Extract the (X, Y) coordinate from the center of the cell holding the provided text.  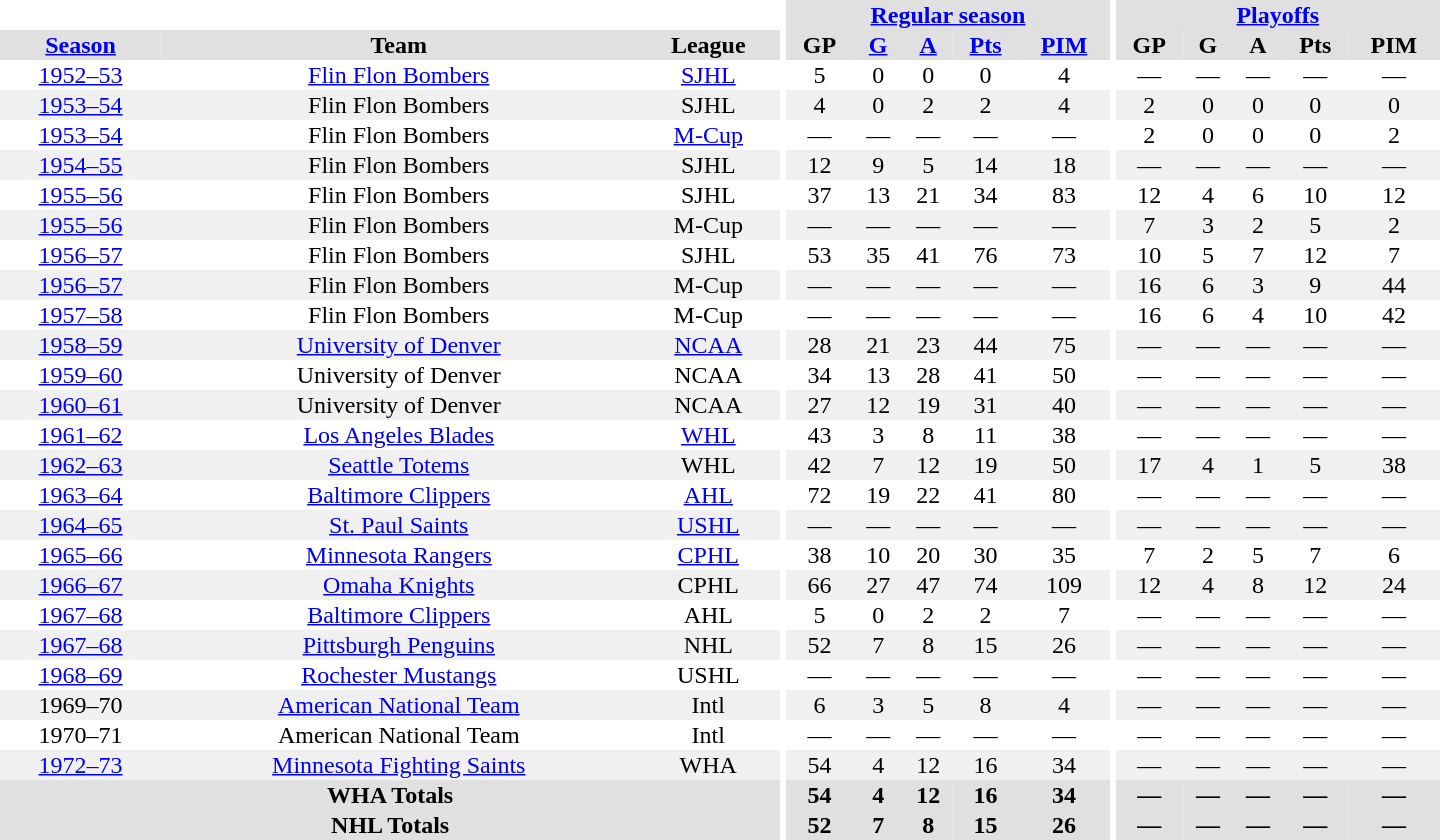
NHL Totals (390, 825)
1966–67 (80, 585)
47 (928, 585)
Minnesota Fighting Saints (398, 765)
1952–53 (80, 75)
1959–60 (80, 375)
80 (1064, 495)
31 (986, 405)
14 (986, 165)
1958–59 (80, 345)
20 (928, 555)
1969–70 (80, 705)
37 (820, 195)
109 (1064, 585)
1 (1258, 465)
St. Paul Saints (398, 525)
17 (1150, 465)
1972–73 (80, 765)
WHA (708, 765)
1964–65 (80, 525)
Minnesota Rangers (398, 555)
74 (986, 585)
1957–58 (80, 315)
40 (1064, 405)
1962–63 (80, 465)
Omaha Knights (398, 585)
22 (928, 495)
30 (986, 555)
1968–69 (80, 675)
1954–55 (80, 165)
83 (1064, 195)
75 (1064, 345)
WHA Totals (390, 795)
66 (820, 585)
53 (820, 255)
1970–71 (80, 735)
Playoffs (1278, 15)
Los Angeles Blades (398, 435)
1960–61 (80, 405)
NHL (708, 645)
18 (1064, 165)
Rochester Mustangs (398, 675)
1965–66 (80, 555)
23 (928, 345)
43 (820, 435)
76 (986, 255)
73 (1064, 255)
Pittsburgh Penguins (398, 645)
24 (1394, 585)
1963–64 (80, 495)
Seattle Totems (398, 465)
Team (398, 45)
League (708, 45)
11 (986, 435)
Season (80, 45)
72 (820, 495)
Regular season (948, 15)
1961–62 (80, 435)
